Output the [X, Y] coordinate of the center of the cell containing the given text.  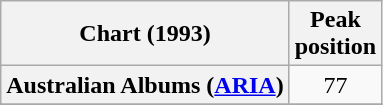
Peakposition [335, 34]
Australian Albums (ARIA) [145, 85]
Chart (1993) [145, 34]
77 [335, 85]
